Extract the [x, y] coordinate from the center of the cell holding the provided text.  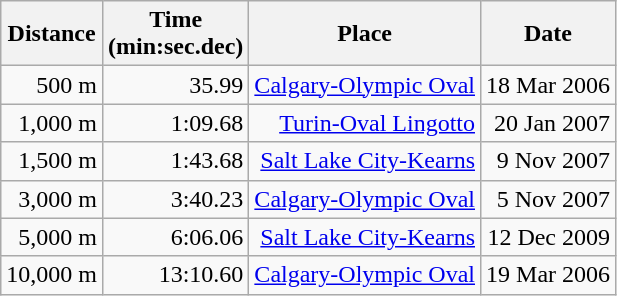
6:06.06 [175, 237]
1,000 m [52, 123]
10,000 m [52, 275]
Date [548, 34]
18 Mar 2006 [548, 85]
9 Nov 2007 [548, 161]
Turin-Oval Lingotto [365, 123]
1:09.68 [175, 123]
13:10.60 [175, 275]
35.99 [175, 85]
1,500 m [52, 161]
19 Mar 2006 [548, 275]
500 m [52, 85]
5,000 m [52, 237]
Time (min:sec.dec) [175, 34]
Place [365, 34]
12 Dec 2009 [548, 237]
1:43.68 [175, 161]
20 Jan 2007 [548, 123]
3:40.23 [175, 199]
5 Nov 2007 [548, 199]
Distance [52, 34]
3,000 m [52, 199]
